Scan for the cell matching the given text and deliver its [X, Y] coordinate at center. 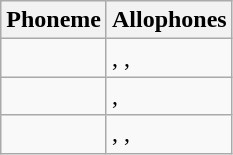
Phoneme [54, 20]
Allophones [169, 20]
, [169, 96]
